Determine the [x, y] coordinate at the center of the cell enclosing the given text.  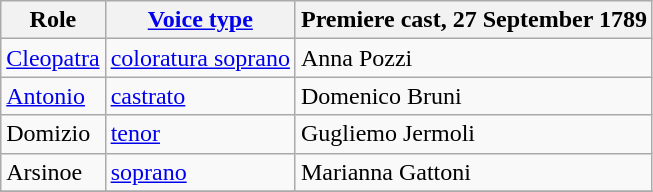
tenor [200, 134]
Cleopatra [53, 58]
castrato [200, 96]
Marianna Gattoni [474, 172]
Arsinoe [53, 172]
soprano [200, 172]
Domenico Bruni [474, 96]
Domizio [53, 134]
Voice type [200, 20]
Role [53, 20]
Gugliemo Jermoli [474, 134]
Premiere cast, 27 September 1789 [474, 20]
Anna Pozzi [474, 58]
coloratura soprano [200, 58]
Antonio [53, 96]
